From the cell containing the given text, extract its center point as [X, Y] coordinate. 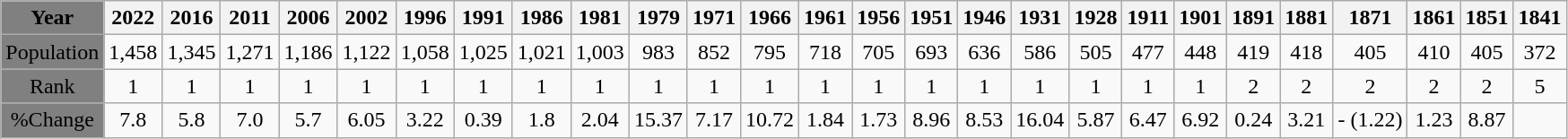
Population [52, 52]
16.04 [1041, 120]
Year [52, 18]
2016 [192, 18]
1861 [1433, 18]
852 [714, 52]
6.05 [366, 120]
1951 [931, 18]
1996 [425, 18]
372 [1539, 52]
1986 [542, 18]
1,021 [542, 52]
1,003 [599, 52]
1991 [483, 18]
8.53 [985, 120]
1891 [1254, 18]
7.17 [714, 120]
983 [658, 52]
419 [1254, 52]
1.84 [825, 120]
0.39 [483, 120]
1961 [825, 18]
- (1.22) [1371, 120]
1,458 [133, 52]
1,186 [309, 52]
8.87 [1487, 120]
7.8 [133, 120]
586 [1041, 52]
418 [1306, 52]
%Change [52, 120]
5.7 [309, 120]
1911 [1148, 18]
636 [985, 52]
5.87 [1096, 120]
1901 [1200, 18]
1931 [1041, 18]
1841 [1539, 18]
8.96 [931, 120]
477 [1148, 52]
7.0 [249, 120]
2.04 [599, 120]
1,025 [483, 52]
1881 [1306, 18]
1.23 [1433, 120]
705 [879, 52]
6.92 [1200, 120]
1928 [1096, 18]
2011 [249, 18]
410 [1433, 52]
1946 [985, 18]
1,122 [366, 52]
1956 [879, 18]
5.8 [192, 120]
693 [931, 52]
1,271 [249, 52]
1981 [599, 18]
1851 [1487, 18]
1.8 [542, 120]
6.47 [1148, 120]
795 [770, 52]
718 [825, 52]
2006 [309, 18]
1971 [714, 18]
0.24 [1254, 120]
1.73 [879, 120]
3.21 [1306, 120]
10.72 [770, 120]
505 [1096, 52]
1,345 [192, 52]
5 [1539, 86]
3.22 [425, 120]
1,058 [425, 52]
2002 [366, 18]
1871 [1371, 18]
1979 [658, 18]
448 [1200, 52]
2022 [133, 18]
1966 [770, 18]
Rank [52, 86]
15.37 [658, 120]
